Provide the [x, y] coordinate of the cell's center where the given text is located.  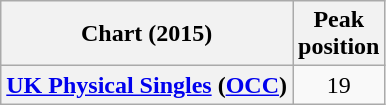
UK Physical Singles (OCC) [147, 85]
19 [338, 85]
Chart (2015) [147, 34]
Peakposition [338, 34]
